Extract the (X, Y) coordinate from the center of the cell holding the provided text.  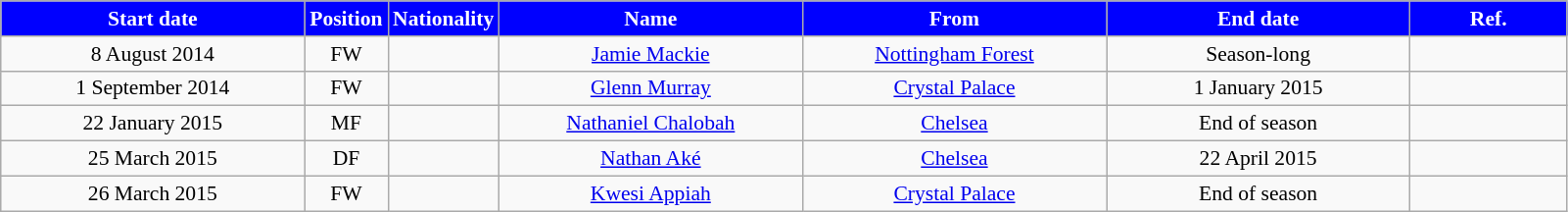
MF (347, 124)
DF (347, 159)
Season-long (1259, 54)
8 August 2014 (153, 54)
Start date (153, 19)
22 January 2015 (153, 124)
Nathaniel Chalobah (650, 124)
Kwesi Appiah (650, 193)
22 April 2015 (1259, 159)
26 March 2015 (153, 193)
Glenn Murray (650, 88)
1 September 2014 (153, 88)
Position (347, 19)
From (954, 19)
25 March 2015 (153, 159)
End date (1259, 19)
Nottingham Forest (954, 54)
Ref. (1489, 19)
Jamie Mackie (650, 54)
Nathan Aké (650, 159)
1 January 2015 (1259, 88)
Name (650, 19)
Nationality (443, 19)
